Provide the (X, Y) coordinate of the cell's center where the given text is located.  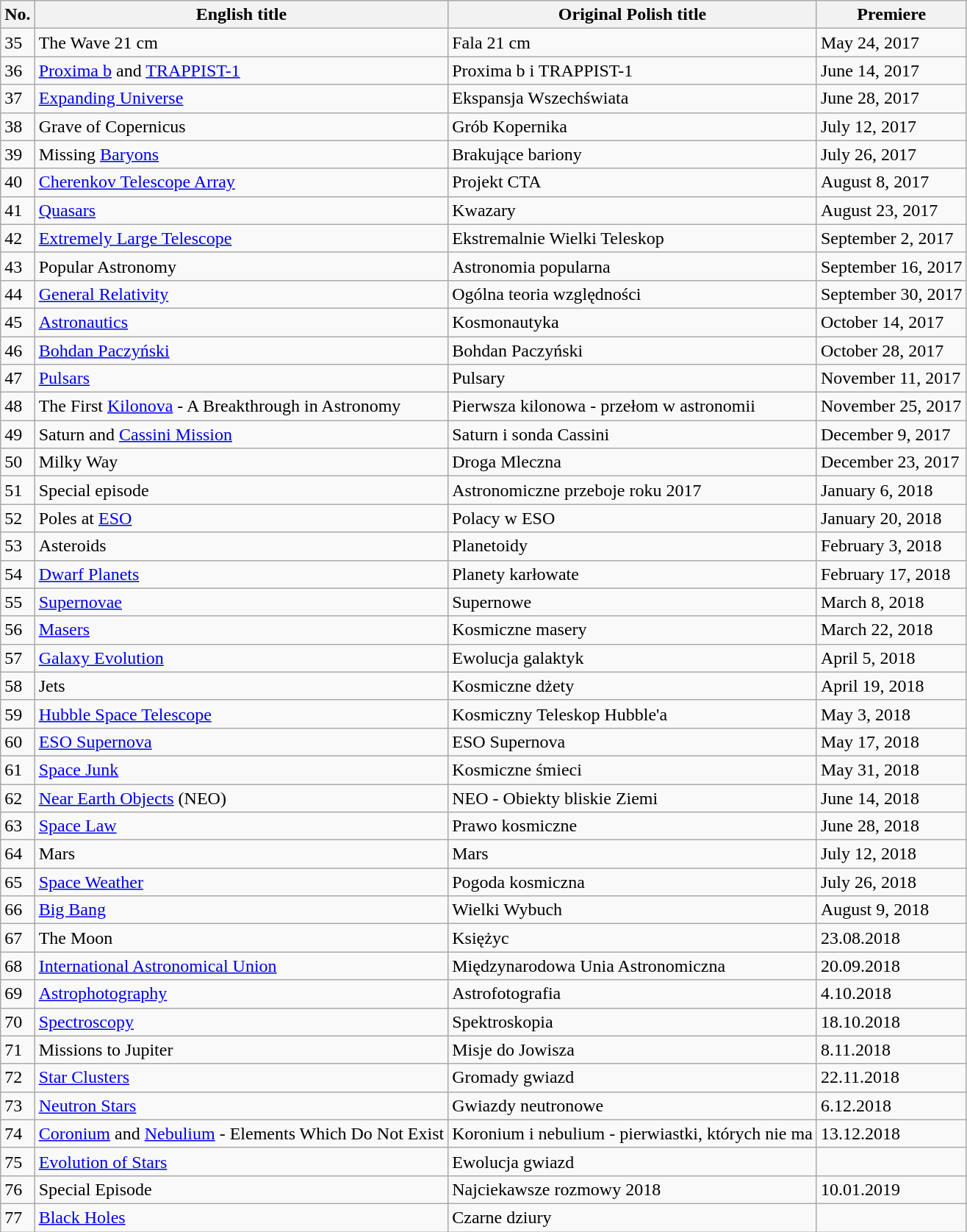
December 9, 2017 (891, 434)
49 (18, 434)
August 9, 2018 (891, 910)
Pierwsza kilonowa - przełom w astronomii (633, 407)
Quasars (241, 210)
Neutron Stars (241, 1106)
70 (18, 1022)
39 (18, 154)
Space Law (241, 826)
May 31, 2018 (891, 770)
73 (18, 1106)
November 11, 2017 (891, 379)
46 (18, 351)
Kosmiczne śmieci (633, 770)
July 26, 2017 (891, 154)
March 8, 2018 (891, 602)
September 30, 2017 (891, 294)
68 (18, 966)
The Moon (241, 938)
74 (18, 1133)
Hubble Space Telescope (241, 714)
61 (18, 770)
Masers (241, 630)
59 (18, 714)
Kosmiczne masery (633, 630)
June 14, 2017 (891, 71)
Pulsary (633, 379)
20.09.2018 (891, 966)
Pulsars (241, 379)
53 (18, 546)
37 (18, 99)
February 3, 2018 (891, 546)
Big Bang (241, 910)
Special Episode (241, 1189)
Spectroscopy (241, 1022)
April 5, 2018 (891, 658)
April 19, 2018 (891, 686)
67 (18, 938)
August 8, 2017 (891, 182)
Astronomia popularna (633, 266)
Kosmiczny Teleskop Hubble'a (633, 714)
Missions to Jupiter (241, 1050)
May 17, 2018 (891, 742)
Spektroskopia (633, 1022)
38 (18, 126)
13.12.2018 (891, 1133)
December 23, 2017 (891, 462)
No. (18, 15)
Koronium i nebulium - pierwiastki, których nie ma (633, 1133)
Poles at ESO (241, 518)
January 6, 2018 (891, 490)
71 (18, 1050)
69 (18, 994)
Czarne dziury (633, 1217)
September 2, 2017 (891, 238)
Ekspansja Wszechświata (633, 99)
English title (241, 15)
Projekt CTA (633, 182)
Near Earth Objects (NEO) (241, 798)
Polacy w ESO (633, 518)
General Relativity (241, 294)
57 (18, 658)
55 (18, 602)
Kwazary (633, 210)
Space Junk (241, 770)
Astronautics (241, 322)
65 (18, 882)
Premiere (891, 15)
January 20, 2018 (891, 518)
May 3, 2018 (891, 714)
Jets (241, 686)
47 (18, 379)
43 (18, 266)
60 (18, 742)
Planetoidy (633, 546)
36 (18, 71)
Grób Kopernika (633, 126)
Cherenkov Telescope Array (241, 182)
Original Polish title (633, 15)
Ewolucja galaktyk (633, 658)
Astrophotography (241, 994)
October 14, 2017 (891, 322)
62 (18, 798)
Dwarf Planets (241, 574)
22.11.2018 (891, 1078)
June 14, 2018 (891, 798)
52 (18, 518)
4.10.2018 (891, 994)
40 (18, 182)
Gwiazdy neutronowe (633, 1106)
Wielki Wybuch (633, 910)
10.01.2019 (891, 1189)
Saturn and Cassini Mission (241, 434)
6.12.2018 (891, 1106)
Kosmiczne dżety (633, 686)
66 (18, 910)
Extremely Large Telescope (241, 238)
NEO - Obiekty bliskie Ziemi (633, 798)
June 28, 2018 (891, 826)
Coronium and Nebulium - Elements Which Do Not Exist (241, 1133)
77 (18, 1217)
75 (18, 1161)
Special episode (241, 490)
July 26, 2018 (891, 882)
Planety karłowate (633, 574)
Najciekawsze rozmowy 2018 (633, 1189)
58 (18, 686)
72 (18, 1078)
Droga Mleczna (633, 462)
Prawo kosmiczne (633, 826)
63 (18, 826)
July 12, 2017 (891, 126)
Evolution of Stars (241, 1161)
Milky Way (241, 462)
76 (18, 1189)
Missing Baryons (241, 154)
Kosmonautyka (633, 322)
Międzynarodowa Unia Astronomiczna (633, 966)
October 28, 2017 (891, 351)
Asteroids (241, 546)
November 25, 2017 (891, 407)
Pogoda kosmiczna (633, 882)
Star Clusters (241, 1078)
The Wave 21 cm (241, 43)
Proxima b and TRAPPIST-1 (241, 71)
51 (18, 490)
Ogólna teoria względności (633, 294)
Black Holes (241, 1217)
Supernowe (633, 602)
23.08.2018 (891, 938)
March 22, 2018 (891, 630)
Ewolucja gwiazd (633, 1161)
International Astronomical Union (241, 966)
35 (18, 43)
Saturn i sonda Cassini (633, 434)
41 (18, 210)
Popular Astronomy (241, 266)
50 (18, 462)
Astronomiczne przeboje roku 2017 (633, 490)
42 (18, 238)
Ekstremalnie Wielki Teleskop (633, 238)
54 (18, 574)
The First Kilonova - A Breakthrough in Astronomy (241, 407)
July 12, 2018 (891, 854)
Supernovae (241, 602)
8.11.2018 (891, 1050)
Fala 21 cm (633, 43)
18.10.2018 (891, 1022)
Grave of Copernicus (241, 126)
48 (18, 407)
Expanding Universe (241, 99)
64 (18, 854)
45 (18, 322)
February 17, 2018 (891, 574)
Brakujące bariony (633, 154)
44 (18, 294)
August 23, 2017 (891, 210)
June 28, 2017 (891, 99)
Misje do Jowisza (633, 1050)
Space Weather (241, 882)
56 (18, 630)
Księżyc (633, 938)
Astrofotografia (633, 994)
Proxima b i TRAPPIST-1 (633, 71)
Galaxy Evolution (241, 658)
September 16, 2017 (891, 266)
Gromady gwiazd (633, 1078)
May 24, 2017 (891, 43)
